Identify which cell holds the provided text, then report its [X, Y] central coordinate. 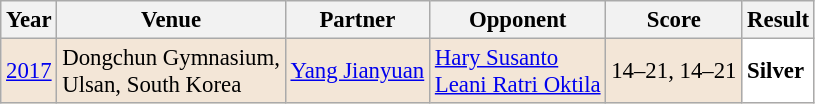
Opponent [518, 20]
Dongchun Gymnasium,Ulsan, South Korea [171, 72]
Hary Susanto Leani Ratri Oktila [518, 72]
Result [778, 20]
2017 [29, 72]
14–21, 14–21 [674, 72]
Yang Jianyuan [357, 72]
Venue [171, 20]
Partner [357, 20]
Year [29, 20]
Silver [778, 72]
Score [674, 20]
